Determine the [x, y] coordinate at the center of the cell enclosing the given text.  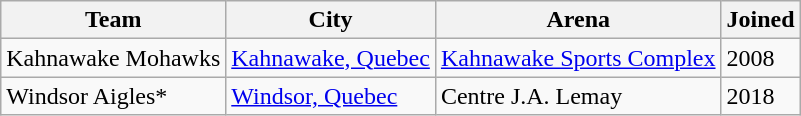
City [331, 20]
Kahnawake Sports Complex [578, 58]
2008 [760, 58]
Windsor, Quebec [331, 96]
Centre J.A. Lemay [578, 96]
Kahnawake, Quebec [331, 58]
Kahnawake Mohawks [114, 58]
Windsor Aigles* [114, 96]
2018 [760, 96]
Joined [760, 20]
Team [114, 20]
Arena [578, 20]
